Return the (x, y) coordinate for the center point of the cell that contains the specified text.  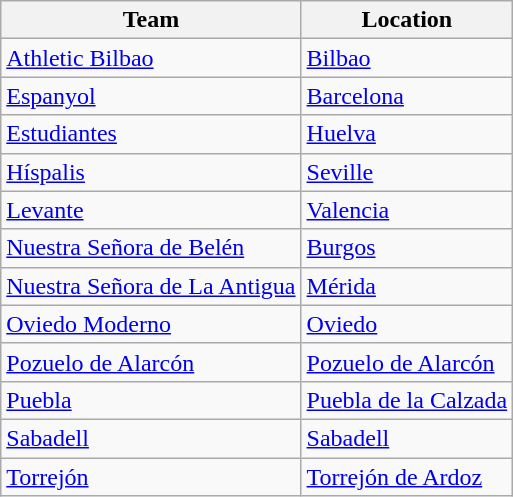
Oviedo (407, 324)
Espanyol (151, 96)
Levante (151, 210)
Nuestra Señora de Belén (151, 248)
Mérida (407, 286)
Huelva (407, 134)
Barcelona (407, 96)
Híspalis (151, 172)
Valencia (407, 210)
Location (407, 20)
Torrejón de Ardoz (407, 477)
Nuestra Señora de La Antigua (151, 286)
Team (151, 20)
Torrejón (151, 477)
Puebla de la Calzada (407, 400)
Bilbao (407, 58)
Oviedo Moderno (151, 324)
Seville (407, 172)
Burgos (407, 248)
Estudiantes (151, 134)
Puebla (151, 400)
Athletic Bilbao (151, 58)
